Identify which cell holds the provided text, then report its [x, y] central coordinate. 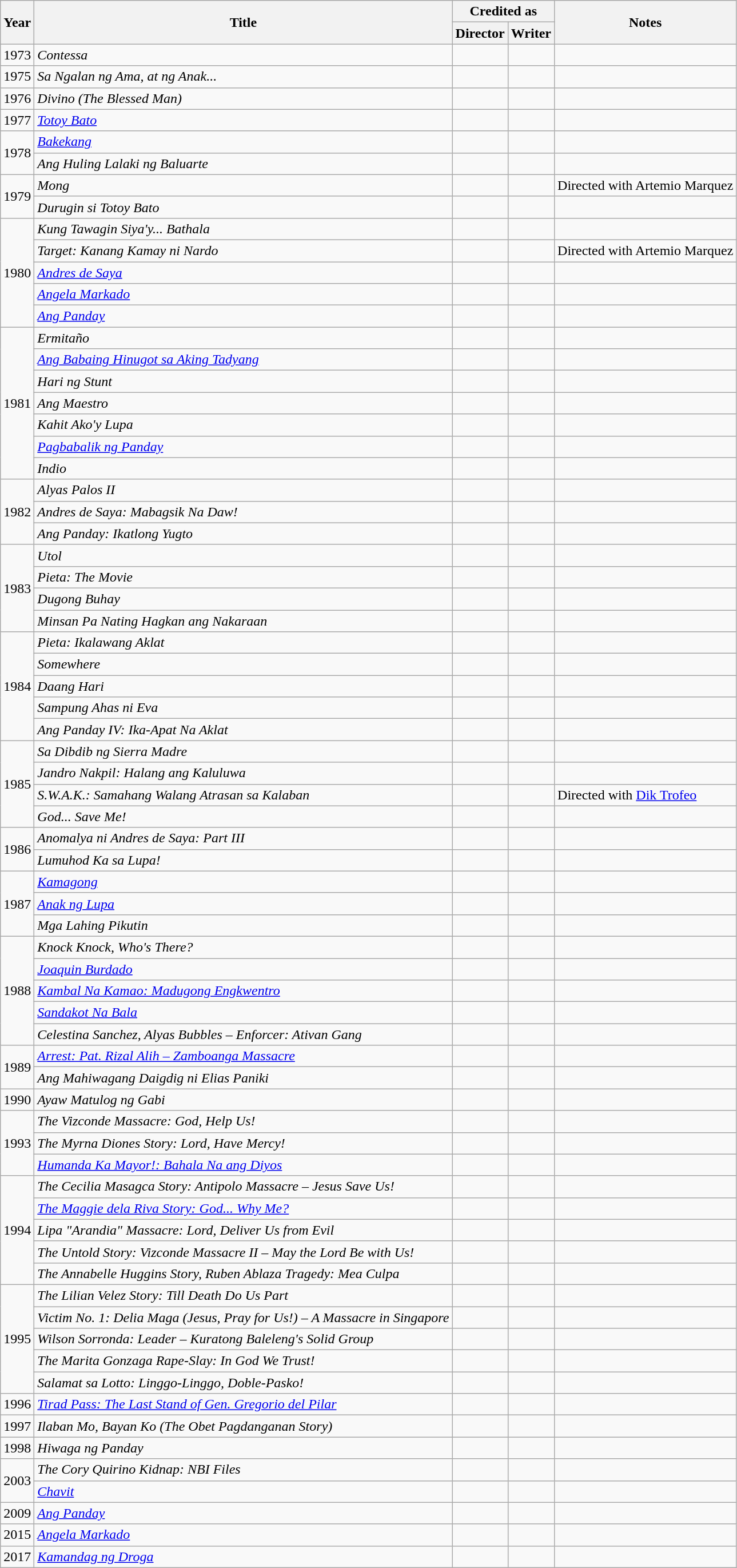
Knock Knock, Who's There? [244, 947]
Joaquin Burdado [244, 969]
Tirad Pass: The Last Stand of Gen. Gregorio del Pilar [244, 1404]
1987 [17, 904]
The Marita Gonzaga Rape-Slay: In God We Trust! [244, 1361]
Notes [646, 22]
1988 [17, 990]
Jandro Nakpil: Halang ang Kaluluwa [244, 773]
Anomalya ni Andres de Saya: Part III [244, 838]
Sampung Ahas ni Eva [244, 708]
1984 [17, 686]
Durugin si Totoy Bato [244, 207]
Writer [531, 33]
1983 [17, 588]
Pieta: Ikalawang Aklat [244, 643]
Sa Ngalan ng Ama, at ng Anak... [244, 77]
Kambal Na Kamao: Madugong Engkwentro [244, 991]
1995 [17, 1339]
1978 [17, 153]
Directed with Dik Trofeo [646, 795]
Divino (The Blessed Man) [244, 98]
Bakekang [244, 142]
Indio [244, 468]
Kahit Ako'y Lupa [244, 425]
Minsan Pa Nating Hagkan ang Nakaraan [244, 620]
Ang Mahiwagang Daigdig ni Elias Paniki [244, 1078]
Ermitaño [244, 338]
The Cory Quirino Kidnap: NBI Files [244, 1470]
1998 [17, 1448]
Wilson Sorronda: Leader – Kuratong Baleleng's Solid Group [244, 1339]
1990 [17, 1100]
The Maggie dela Riva Story: God... Why Me? [244, 1208]
Dugong Buhay [244, 599]
1989 [17, 1067]
Year [17, 22]
Kamandag ng Droga [244, 1557]
Andres de Saya: Mabagsik Na Daw! [244, 512]
Humanda Ka Mayor!: Bahala Na ang Diyos [244, 1165]
Salamat sa Lotto: Linggo-Linggo, Doble-Pasko! [244, 1383]
2017 [17, 1557]
The Untold Story: Vizconde Massacre II – May the Lord Be with Us! [244, 1252]
Kung Tawagin Siya'y... Bathala [244, 229]
1979 [17, 196]
Sa Dibdib ng Sierra Madre [244, 751]
1975 [17, 77]
1985 [17, 784]
Ilaban Mo, Bayan Ko (The Obet Pagdanganan Story) [244, 1426]
Title [244, 22]
The Lilian Velez Story: Till Death Do Us Part [244, 1295]
Hiwaga ng Panday [244, 1448]
Daang Hari [244, 686]
2015 [17, 1535]
Contessa [244, 55]
Pieta: The Movie [244, 577]
1994 [17, 1230]
Target: Kanang Kamay ni Nardo [244, 250]
Director [480, 33]
Utol [244, 555]
Anak ng Lupa [244, 904]
1986 [17, 849]
2009 [17, 1513]
1980 [17, 272]
Arrest: Pat. Rizal Alih – Zamboanga Massacre [244, 1056]
Lumuhod Ka sa Lupa! [244, 860]
The Cecilia Masagca Story: Antipolo Massacre – Jesus Save Us! [244, 1187]
Andres de Saya [244, 273]
The Vizconde Massacre: God, Help Us! [244, 1121]
1993 [17, 1143]
Victim No. 1: Delia Maga (Jesus, Pray for Us!) – A Massacre in Singapore [244, 1317]
The Annabelle Huggins Story, Ruben Ablaza Tragedy: Mea Culpa [244, 1273]
1982 [17, 512]
Totoy Bato [244, 120]
Ang Panday IV: Ika-Apat Na Aklat [244, 730]
Ang Huling Lalaki ng Baluarte [244, 164]
Chavit [244, 1491]
1996 [17, 1404]
1997 [17, 1426]
Pagbabalik ng Panday [244, 447]
Mong [244, 185]
1976 [17, 98]
1981 [17, 403]
Somewhere [244, 664]
Mga Lahing Pikutin [244, 925]
Ang Panday: Ikatlong Yugto [244, 534]
Ang Babaing Hinugot sa Aking Tadyang [244, 360]
Sandakot Na Bala [244, 1013]
Kamagong [244, 882]
The Myrna Diones Story: Lord, Have Mercy! [244, 1143]
2003 [17, 1481]
1973 [17, 55]
Celestina Sanchez, Alyas Bubbles – Enforcer: Ativan Gang [244, 1034]
Credited as [503, 11]
Ayaw Matulog ng Gabi [244, 1100]
1977 [17, 120]
Ang Maestro [244, 403]
Alyas Palos II [244, 490]
God... Save Me! [244, 817]
Hari ng Stunt [244, 381]
Lipa "Arandia" Massacre: Lord, Deliver Us from Evil [244, 1230]
S.W.A.K.: Samahang Walang Atrasan sa Kalaban [244, 795]
